From the cell containing the given text, extract its center point as (X, Y) coordinate. 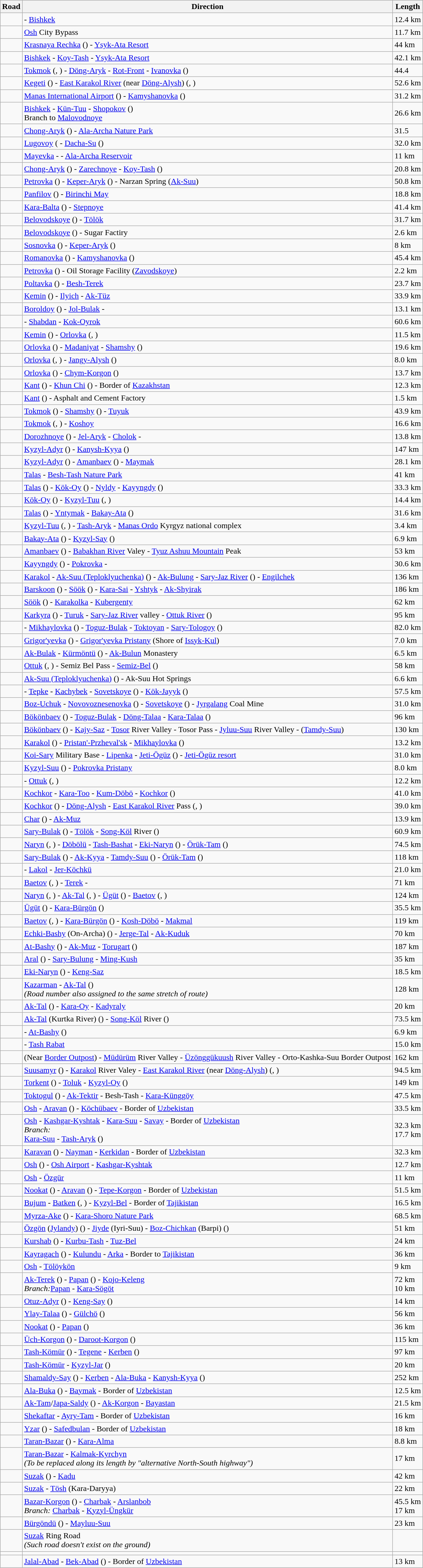
26.6 km (408, 113)
8.8 km (408, 1441)
35.5 km (408, 908)
33.9 km (408, 296)
68.5 km (408, 1215)
Karakol () - Pristan'-Przheval'sk - Mikhaylovka () (207, 742)
Bakay-Ata () - Kyzyl-Say () (207, 538)
186 km (408, 589)
24 km (408, 1241)
56 km (408, 1314)
Ylay-Talaa () - Gülchö () (207, 1314)
Otuz-Adyr () - Keng-Say () (207, 1301)
Romanovka () - Kamyshanovka () (207, 258)
Kyzyl-Adyr () - Amanbaev () - Maymak (207, 462)
28.1 km (408, 462)
23 km (408, 1523)
18.5 km (408, 972)
Amanbaev () - Babakhan River Valey - Tyuz Ashuu Mountain Peak (207, 551)
Tokmok (, ) - Koshoy (207, 424)
Tokmok () - Shamshy () - Tuyuk (207, 411)
Shekaftar - Ayry-Tam - Border of Uzbekistan (207, 1416)
13.7 km (408, 373)
Ak-Tam/Japa-Saldy () - Ak-Korgon - Bayastan (207, 1403)
Kayragach () - Kulundu - Arka - Border to Tajikistan (207, 1254)
12.4 km (408, 19)
252 km (408, 1377)
Boz-Uchuk - Novovoznesenovka () - Sovetskoye () - Jyrgalang Coal Mine (207, 704)
Myrza-Ake () - Kara-Shoro Nature Park (207, 1215)
Road (11, 7)
Orlovka (, ) - Jangy-Alysh () (207, 360)
Bujum - Batken (, ) - Kyzyl-Bel - Border of Tajikistan (207, 1203)
17 km (408, 1459)
Bishkek - Kün-Tuu - Shopokov ()Branch to Malovodnoye (207, 113)
Tash-Kömür () - Tegene - Kerben () (207, 1352)
Lugovoy ( - Dacha-Su () (207, 143)
- Tepke - Kachybek - Sovetskoye () - Kök-Jayyk () (207, 691)
Kayyngdy () - Pokrovka - (207, 564)
Nookat () - Aravan () - Tepe-Korgon - Border of Uzbekistan (207, 1190)
Sary-Bulak () - Ak-Kyya - Tamdy-Suu () - Örük-Tam () (207, 857)
Barskoon () - Söök () - Kara-Sai - Yshtyk - Ak-Shyirak (207, 589)
Bishkek - Koy-Tash - Ysyk-Ata Resort (207, 58)
Direction (207, 7)
74.5 km (408, 844)
- Tash Rabat (207, 1045)
Kochkor () - Döng-Alysh - East Karakol River Pass (, ) (207, 806)
(Near Border Outpost) - Müdürüm River Valley - Üzönggükuush River Valley - Orto-Kashka-Suu Border Outpost (207, 1057)
- Shabdan - Kok-Oyrok (207, 322)
115 km (408, 1339)
31.7 km (408, 220)
Boroldoy () - Jol-Bulak - (207, 309)
Karavan () - Nayman - Kerkidan - Border of Uzbekistan (207, 1152)
Ügüt () - Kara-Bürgön () (207, 908)
Suzak Ring Road(Such road doesn't exist on the ground) (207, 1541)
12.7 km (408, 1164)
41.4 km (408, 207)
Söök () - Karakolka - Kubergenty (207, 602)
Chong-Aryk () - Zarechnoye - Koy-Tash () (207, 168)
73.5 km (408, 1019)
35 km (408, 959)
71 km (408, 882)
18.8 km (408, 194)
147 km (408, 449)
Tokmok (, ) - Döng-Aryk - Rot-Front - Ivanovka () (207, 70)
57.5 km (408, 691)
20.8 km (408, 168)
2.6 km (408, 232)
Shamaldy-Say () - Kerben - Ala-Buka - Kanysh-Kyya () (207, 1377)
Length (408, 7)
Suusamyr () - Karakol River Valey - East Karakol River (near Döng-Alysh) (, ) (207, 1070)
Petrovka () - Keper-Aryk () - Narzan Spring (Ak-Suu) (207, 182)
Kyzyl-Adyr () - Kanysh-Kyya () (207, 449)
Osh City Bypass (207, 32)
136 km (408, 576)
Osh - Aravan () - Köchübaev - Border of Uzbekistan (207, 1108)
Koi-Sary Military Base - Lipenka - Jeti-Ögüz () - Jeti-Ögüz resort (207, 755)
31.6 km (408, 513)
12.5 km (408, 1390)
82.0 km (408, 628)
Bökönbaev () - Toguz-Bulak - Döng-Talaa - Kara-Talaa () (207, 717)
Ak-Suu (Teploklyuchenka) () - Ak-Suu Hot Springs (207, 679)
13.1 km (408, 309)
Toktogul () - Ak-Tektir - Besh-Tash - Kara-Künggöy (207, 1095)
Osh - Tölöykön (207, 1267)
Karakol - Ak-Suu (Teploklyuchenka) () - Ak-Bulung - Sary-Jaz River () - Engilchek (207, 576)
Kemin () - Orlovka (, ) (207, 334)
119 km (408, 921)
Dorozhnoye () - Jel-Aryk - Cholok - (207, 436)
118 km (408, 857)
16.5 km (408, 1203)
Krasnaya Rechka () - Ysyk-Ata Resort (207, 45)
Naryn (, ) - Ak-Tal (, ) - Ügüt () - Baetov (, ) (207, 895)
Ak-Terek () - Papan () - Kojo-KelengBranch:Papan - Kara-Sögöt (207, 1284)
Tash-Kömür - Kyzyl-Jar () (207, 1365)
47.5 km (408, 1095)
Sary-Bulak () - Tölök - Song-Köl River () (207, 832)
At-Bashy () - Ak-Muz - Torugart () (207, 946)
Talas () - Yntymak - Bakay-Ata () (207, 513)
7.0 km (408, 640)
3.4 km (408, 525)
60.6 km (408, 322)
Kemin () - Ilyich - Ak-Tüz (207, 296)
Naryn (, ) - Döbölü - Tash-Bashat - Eki-Naryn () - Örük-Tam () (207, 844)
Talas - Besh-Tash Nature Park (207, 475)
50.8 km (408, 182)
39.0 km (408, 806)
Sosnovka () - Keper-Aryk () (207, 245)
16 km (408, 1416)
Poltavka () - Besh-Terek (207, 283)
43.9 km (408, 411)
Echki-Bashy (On-Archa) () - Jerge-Tal - Ak-Kuduk (207, 933)
Char () - Ak-Muz (207, 819)
31.2 km (408, 96)
12.3 km (408, 385)
187 km (408, 946)
14.4 km (408, 500)
72 km10 km (408, 1284)
8 km (408, 245)
Kyzyl-Tuu (, ) - Tash-Aryk - Manas Ordo Kyrgyz national complex (207, 525)
52.6 km (408, 83)
149 km (408, 1083)
32.3 km (408, 1152)
Üch-Korgon () - Daroot-Korgon () (207, 1339)
Belovodskoye () - Tölök (207, 220)
Suzak () - Kadu (207, 1476)
15.0 km (408, 1045)
Bökönbaev () - Kajy-Saz - Tosor River Valley - Tosor Pass - Jyluu-Suu River Valley - (Tamdy-Suu) (207, 729)
Mayevka - - Ala-Archa Reservoir (207, 156)
Aral () - Sary-Bulung - Ming-Kush (207, 959)
97 km (408, 1352)
Suzak - Tösh (Kara-Daryya) (207, 1489)
128 km (408, 989)
23.7 km (408, 283)
95 km (408, 615)
51.5 km (408, 1190)
Baetov (, ) - Kara-Bürgön () - Kosh-Döbö - Makmal (207, 921)
130 km (408, 729)
Eki-Naryn () - Keng-Saz (207, 972)
Osh () - Osh Airport - Kashgar-Kyshtak (207, 1164)
- Bishkek (207, 19)
- Ottuk (, ) (207, 781)
1.5 km (408, 398)
62 km (408, 602)
- Mikhaylovka () - Toguz-Bulak - Toktoyan - Sary-Tologoy () (207, 628)
45.4 km (408, 258)
- At-Bashy () (207, 1032)
70 km (408, 933)
11.7 km (408, 32)
Kyzyl-Suu () - Pokrovka Pristany (207, 768)
58 km (408, 666)
22 km (408, 1489)
18 km (408, 1428)
44 km (408, 45)
19.6 km (408, 347)
33.3 km (408, 487)
33.5 km (408, 1108)
14 km (408, 1301)
Orlovka () - Chym-Korgon () (207, 373)
Orlovka () - Madaniyat - Shamshy () (207, 347)
53 km (408, 551)
16.6 km (408, 424)
21.0 km (408, 870)
60.9 km (408, 832)
Osh - Kashgar-Kyshtak - Kara-Suu - Savay - Border of UzbekistanBranch:Kara-Suu - Tash-Aryk () (207, 1130)
Taran-Bazar () - Kara-Alma (207, 1441)
Talas () - Kök-Oy () - Nyldy - Kayyngdy () (207, 487)
Yzar () - Safedbulan - Border of Uzbekistan (207, 1428)
Jalal-Abad - Bek-Abad () - Border of Uzbekistan (207, 1561)
Kara-Balta () - Stepnoye (207, 207)
32.3 km17.7 km (408, 1130)
6.6 km (408, 679)
Ak-Tal (Kurtka River) () - Song-Köl River () (207, 1019)
2.2 km (408, 271)
Kochkor - Kara-Too - Kum-Döbö - Kochkor () (207, 793)
6.5 km (408, 653)
45.5 km17 km (408, 1506)
30.6 km (408, 564)
Özgön (Jylandy) () - Jiyde (Iyri-Suu) - Boz-Chichkan (Barpi) () (207, 1228)
Petrovka () - Oil Storage Facility (Zavodskoye) (207, 271)
Manas International Airport () - Kamyshanovka () (207, 96)
Karkyra () - Turuk - Sary-Jaz River valley - Ottuk River () (207, 615)
41 km (408, 475)
9 km (408, 1267)
Kök-Oy () - Kyzyl-Tuu (, ) (207, 500)
96 km (408, 717)
42.1 km (408, 58)
13.2 km (408, 742)
Kant () - Khun Chi () - Border of Kazakhstan (207, 385)
Panfilov () - Birinchi May (207, 194)
Bürgöndü () - Mayluu-Suu (207, 1523)
44.4 (408, 70)
Baetov (, ) - Terek - (207, 882)
13.8 km (408, 436)
42 km (408, 1476)
12.2 km (408, 781)
Grigor'yevka () - Grigor'yevka Pristany (Shore of Issyk-Kul) (207, 640)
Kazarman - Ak-Tal ()(Road number also assigned to the same stretch of route) (207, 989)
Ala-Buka () - Baymak - Border of Uzbekistan (207, 1390)
32.0 km (408, 143)
162 km (408, 1057)
13 km (408, 1561)
13.9 km (408, 819)
41.0 km (408, 793)
Kant () - Asphalt and Cement Factory (207, 398)
Taran-Bazar - Kalmak-Kyrchyn(To be replaced along its length by "alternative North-South highway") (207, 1459)
94.5 km (408, 1070)
Torkent () - Toluk - Kyzyl-Oy () (207, 1083)
21.5 km (408, 1403)
31.5 (408, 130)
Kurshab () - Kurbu-Tash - Tuz-Bel (207, 1241)
Ottuk (, ) - Semiz Bel Pass - Semiz-Bel () (207, 666)
Bazar-Korgon () - Charbak - ArslanbobBranch: Charbak - Kyzyl-Üngkür (207, 1506)
Ak-Tal () - Kara-Oy - Kadyraly (207, 1006)
51 km (408, 1228)
Nookat () - Papan () (207, 1327)
Belovodskoye () - Sugar Factiry (207, 232)
Osh - Özgür (207, 1177)
124 km (408, 895)
Kegeti () - East Karakol River (near Döng-Alysh) (, ) (207, 83)
11.5 km (408, 334)
Ak-Bulak - Kürmöntü () - Ak-Bulun Monastery (207, 653)
- Lakol - Jer-Köchkü (207, 870)
Chong-Aryk () - Ala-Archa Nature Park (207, 130)
